Find where the given text appears and provide that cell's center as [x, y] coordinate. 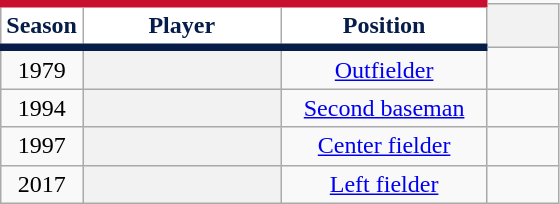
Center fielder [384, 146]
Player [182, 26]
1979 [42, 68]
1997 [42, 146]
Outfielder [384, 68]
Second baseman [384, 108]
2017 [42, 184]
Position [384, 26]
Season [42, 26]
Left fielder [384, 184]
1994 [42, 108]
